For the text-containing cell, return its midpoint in [x, y] coordinate format. 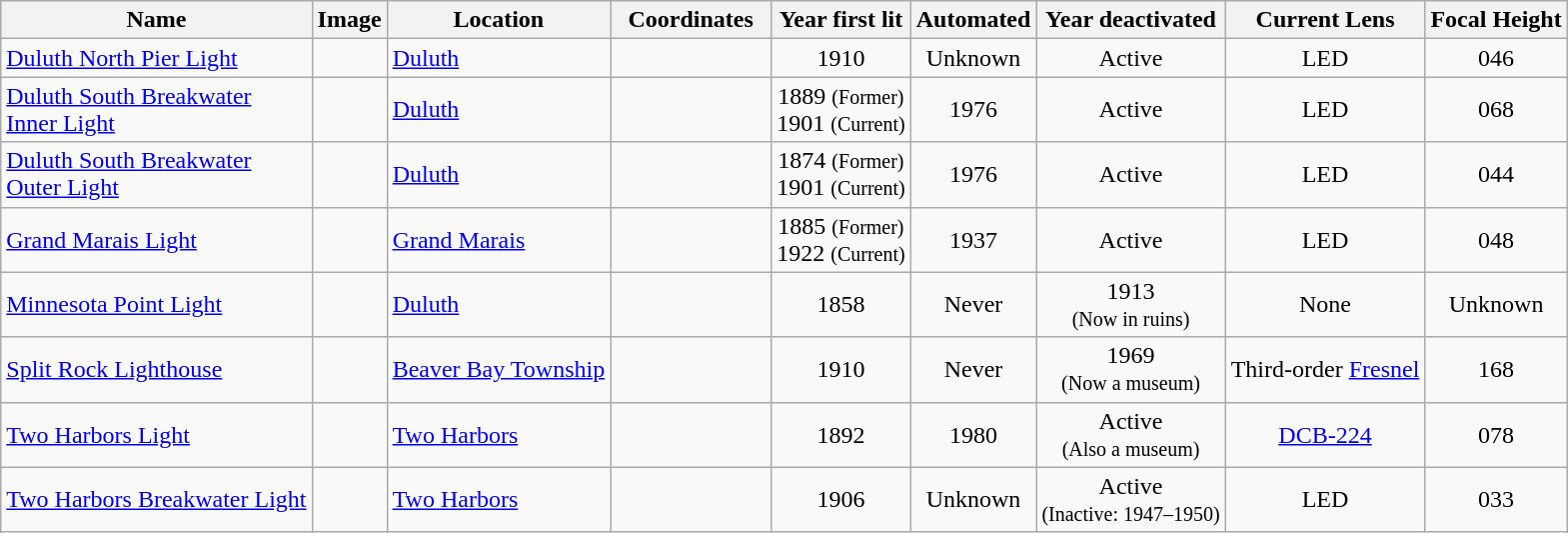
Coordinates [692, 20]
1906 [841, 500]
Active(Also a museum) [1131, 434]
1937 [973, 240]
044 [1496, 174]
Split Rock Lighthouse [156, 370]
Location [499, 20]
Two Harbors Breakwater Light [156, 500]
Year first lit [841, 20]
078 [1496, 434]
1889 (Former) 1901 (Current) [841, 110]
Name [156, 20]
1874 (Former) 1901 (Current) [841, 174]
033 [1496, 500]
Grand Marais Light [156, 240]
1969(Now a museum) [1131, 370]
None [1325, 304]
1913(Now in ruins) [1131, 304]
Image [350, 20]
1885 (Former) 1922 (Current) [841, 240]
Current Lens [1325, 20]
Duluth South BreakwaterInner Light [156, 110]
Third-order Fresnel [1325, 370]
Year deactivated [1131, 20]
1858 [841, 304]
Beaver Bay Township [499, 370]
1980 [973, 434]
Duluth South BreakwaterOuter Light [156, 174]
068 [1496, 110]
Focal Height [1496, 20]
DCB-224 [1325, 434]
168 [1496, 370]
Minnesota Point Light [156, 304]
1892 [841, 434]
Automated [973, 20]
048 [1496, 240]
Grand Marais [499, 240]
Active(Inactive: 1947–1950) [1131, 500]
Two Harbors Light [156, 434]
046 [1496, 58]
Duluth North Pier Light [156, 58]
